Extract the (X, Y) coordinate from the center of the cell holding the provided text.  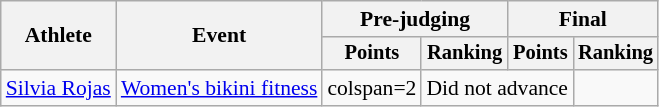
Pre-judging (414, 19)
Silvia Rojas (58, 88)
Final (583, 19)
colspan=2 (372, 88)
Event (220, 36)
Did not advance (497, 88)
Athlete (58, 36)
Women's bikini fitness (220, 88)
